Detect which cell encompasses the target text, then output its (X, Y) center coordinate. 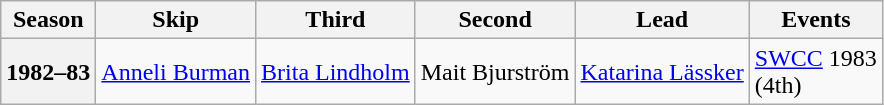
Anneli Burman (176, 72)
Brita Lindholm (336, 72)
Events (816, 20)
Katarina Lässker (662, 72)
Skip (176, 20)
1982–83 (48, 72)
Third (336, 20)
Lead (662, 20)
Second (495, 20)
Season (48, 20)
SWCC 1983 (4th) (816, 72)
Mait Bjurström (495, 72)
